Determine the [x, y] coordinate at the center of the cell enclosing the given text.  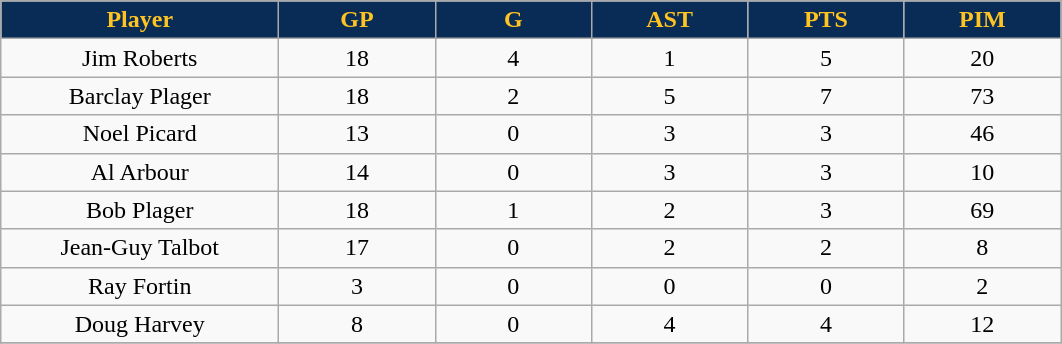
20 [982, 58]
GP [357, 20]
7 [826, 96]
Bob Plager [140, 210]
Noel Picard [140, 134]
G [513, 20]
Ray Fortin [140, 286]
12 [982, 324]
73 [982, 96]
Jim Roberts [140, 58]
PIM [982, 20]
69 [982, 210]
17 [357, 248]
46 [982, 134]
Doug Harvey [140, 324]
PTS [826, 20]
13 [357, 134]
Player [140, 20]
14 [357, 172]
Al Arbour [140, 172]
10 [982, 172]
Barclay Plager [140, 96]
Jean-Guy Talbot [140, 248]
AST [669, 20]
